For the text-containing cell, return its midpoint in (x, y) coordinate format. 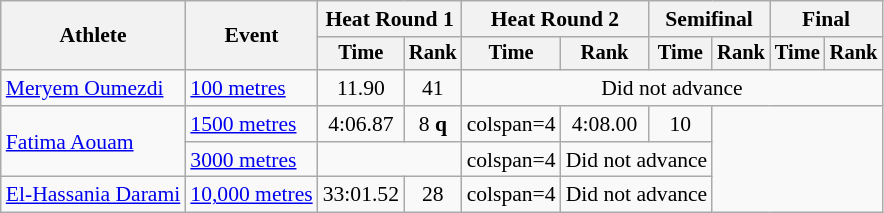
4:08.00 (605, 124)
3000 metres (251, 160)
28 (433, 195)
Athlete (94, 36)
Heat Round 2 (556, 19)
11.90 (361, 88)
100 metres (251, 88)
El-Hassania Darami (94, 195)
41 (433, 88)
Final (826, 19)
Meryem Oumezdi (94, 88)
Semifinal (708, 19)
33:01.52 (361, 195)
Heat Round 1 (390, 19)
Event (251, 36)
Fatima Aouam (94, 142)
10 (680, 124)
1500 metres (251, 124)
4:06.87 (361, 124)
10,000 metres (251, 195)
8 q (433, 124)
